Detect which cell encompasses the target text, then output its [X, Y] center coordinate. 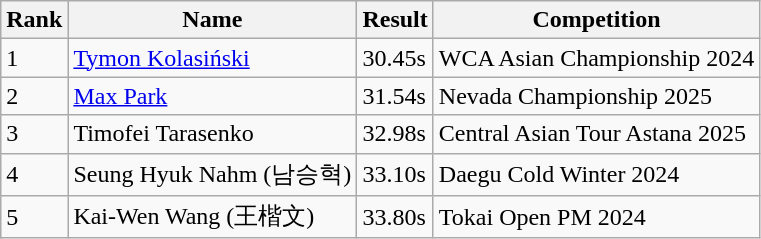
30.45s [395, 58]
Name [212, 20]
32.98s [395, 134]
3 [34, 134]
Competition [596, 20]
Nevada Championship 2025 [596, 96]
WCA Asian Championship 2024 [596, 58]
5 [34, 218]
33.10s [395, 174]
1 [34, 58]
2 [34, 96]
33.80s [395, 218]
Result [395, 20]
Kai-Wen Wang (王楷文) [212, 218]
Max Park [212, 96]
Seung Hyuk Nahm (남승혁) [212, 174]
Timofei Tarasenko [212, 134]
Rank [34, 20]
Central Asian Tour Astana 2025 [596, 134]
Tymon Kolasiński [212, 58]
31.54s [395, 96]
Tokai Open PM 2024 [596, 218]
4 [34, 174]
Daegu Cold Winter 2024 [596, 174]
